For the text-containing cell, return its midpoint in [X, Y] coordinate format. 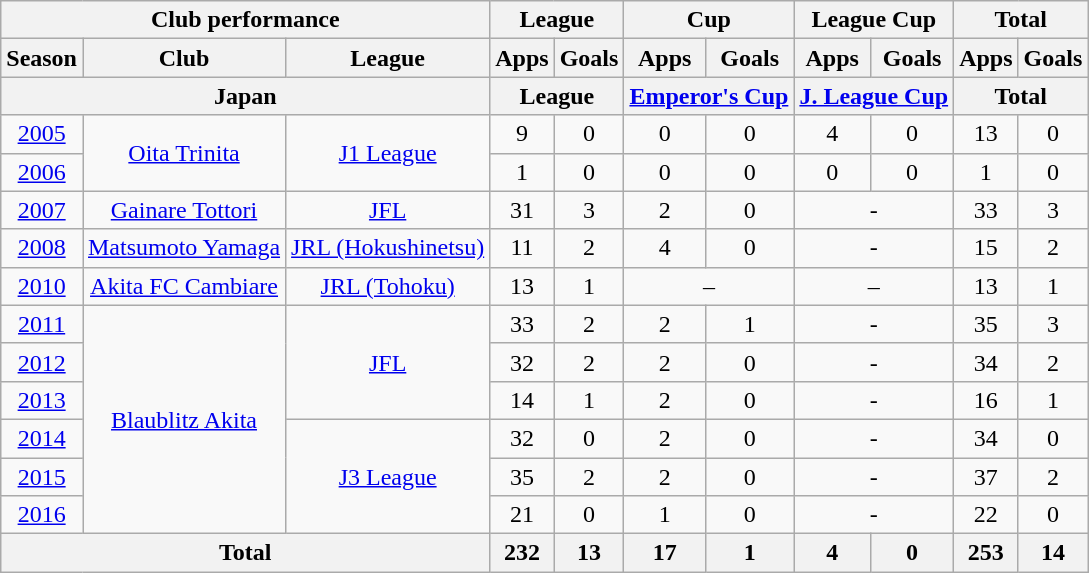
253 [986, 553]
2016 [42, 515]
Club [184, 58]
2010 [42, 286]
JRL (Tohoku) [388, 286]
37 [986, 477]
League Cup [874, 20]
Japan [246, 96]
Cup [709, 20]
J1 League [388, 153]
JRL (Hokushinetsu) [388, 248]
21 [522, 515]
Blaublitz Akita [184, 419]
Matsumoto Yamaga [184, 248]
J. League Cup [874, 96]
Oita Trinita [184, 153]
2011 [42, 324]
2012 [42, 362]
2013 [42, 400]
2014 [42, 438]
Season [42, 58]
2005 [42, 134]
16 [986, 400]
31 [522, 210]
2008 [42, 248]
2006 [42, 172]
2007 [42, 210]
22 [986, 515]
Club performance [246, 20]
11 [522, 248]
2015 [42, 477]
15 [986, 248]
9 [522, 134]
Akita FC Cambiare [184, 286]
17 [665, 553]
232 [522, 553]
Gainare Tottori [184, 210]
Emperor's Cup [709, 96]
J3 League [388, 476]
